For the text-containing cell, return its midpoint in (X, Y) coordinate format. 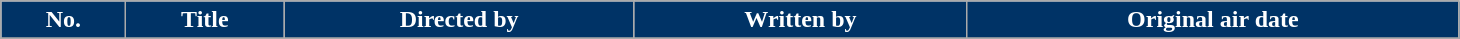
Directed by (459, 20)
Title (205, 20)
No. (64, 20)
Original air date (1213, 20)
Written by (800, 20)
